Return the [X, Y] coordinate for the center point of the cell that contains the specified text.  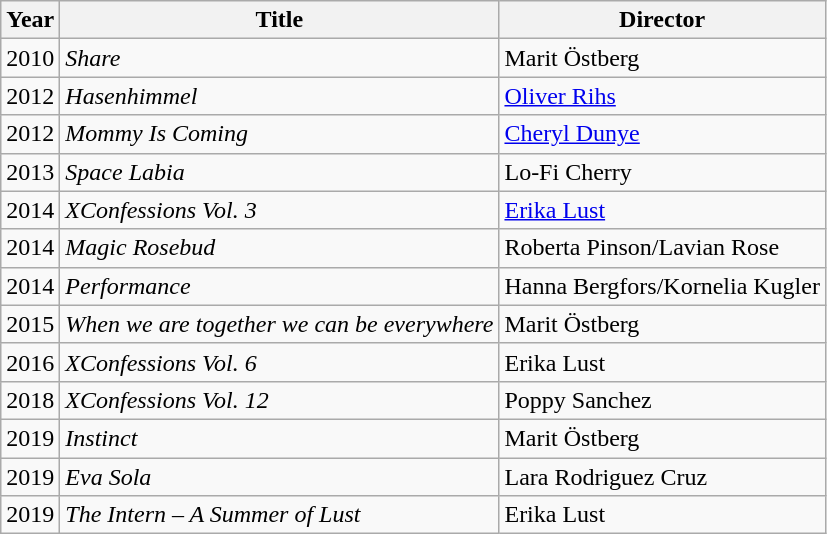
XConfessions Vol. 12 [280, 400]
Hasenhimmel [280, 96]
XConfessions Vol. 6 [280, 362]
Mommy Is Coming [280, 134]
Year [30, 20]
2010 [30, 58]
Performance [280, 286]
Magic Rosebud [280, 248]
Space Labia [280, 172]
When we are together we can be everywhere [280, 324]
The Intern – A Summer of Lust [280, 515]
Eva Sola [280, 477]
Roberta Pinson/Lavian Rose [662, 248]
Instinct [280, 438]
Title [280, 20]
Poppy Sanchez [662, 400]
Hanna Bergfors/Kornelia Kugler [662, 286]
2016 [30, 362]
2015 [30, 324]
2013 [30, 172]
Lo-Fi Cherry [662, 172]
Oliver Rihs [662, 96]
Share [280, 58]
Lara Rodriguez Cruz [662, 477]
2018 [30, 400]
XConfessions Vol. 3 [280, 210]
Director [662, 20]
Cheryl Dunye [662, 134]
